Capture the cell that displays the provided text and extract its (X, Y) central coordinate. 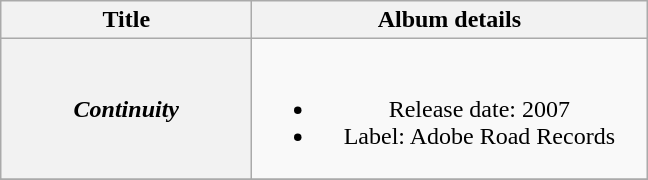
Album details (450, 20)
Continuity (126, 109)
Release date: 2007Label: Adobe Road Records (450, 109)
Title (126, 20)
